Capture the cell that displays the provided text and extract its [x, y] central coordinate. 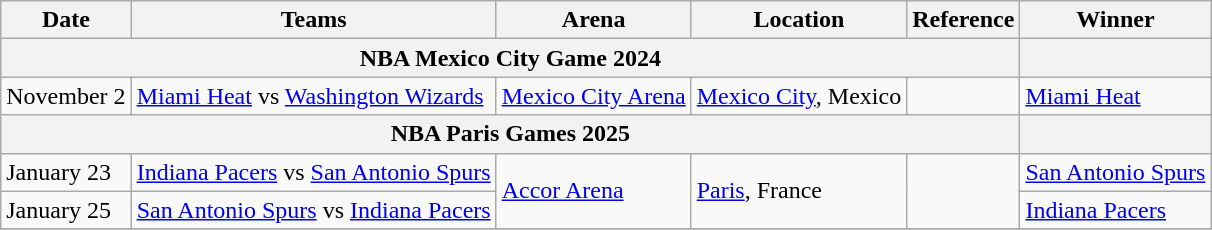
San Antonio Spurs vs Indiana Pacers [314, 210]
Paris, France [798, 191]
Mexico City, Mexico [798, 96]
Accor Arena [594, 191]
January 25 [66, 210]
NBA Paris Games 2025 [510, 134]
Teams [314, 20]
NBA Mexico City Game 2024 [510, 58]
Indiana Pacers vs San Antonio Spurs [314, 172]
Indiana Pacers [1116, 210]
Location [798, 20]
Date [66, 20]
November 2 [66, 96]
Reference [964, 20]
Mexico City Arena [594, 96]
Miami Heat vs Washington Wizards [314, 96]
Miami Heat [1116, 96]
Arena [594, 20]
San Antonio Spurs [1116, 172]
January 23 [66, 172]
Winner [1116, 20]
